Provide the [X, Y] coordinate of the cell's center where the given text is located.  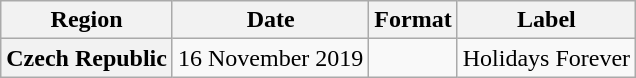
Region [87, 20]
Holidays Forever [546, 58]
16 November 2019 [270, 58]
Date [270, 20]
Label [546, 20]
Format [413, 20]
Czech Republic [87, 58]
